Capture the cell that displays the provided text and extract its (x, y) central coordinate. 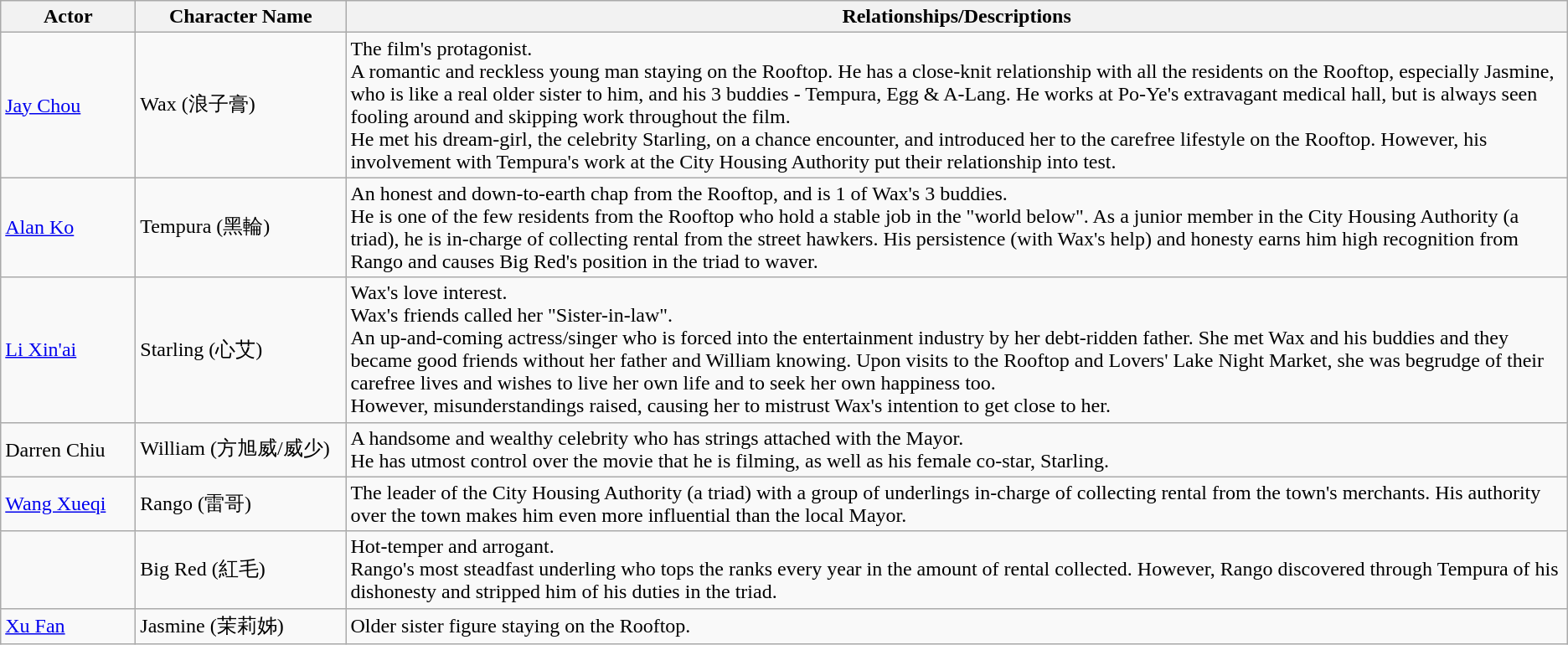
Tempura (黑輪) (241, 228)
Wang Xueqi (69, 504)
Relationships/Descriptions (957, 17)
Xu Fan (69, 627)
Actor (69, 17)
Jasmine (茉莉姊) (241, 627)
Jay Chou (69, 106)
Li Xin'ai (69, 350)
William (方旭威/威少) (241, 449)
Older sister figure staying on the Rooftop. (957, 627)
Rango (雷哥) (241, 504)
Starling (心艾) (241, 350)
Darren Chiu (69, 449)
Alan Ko (69, 228)
Big Red (紅毛) (241, 570)
Wax (浪子膏) (241, 106)
Character Name (241, 17)
